Return the (x, y) coordinate for the center point of the cell that contains the specified text.  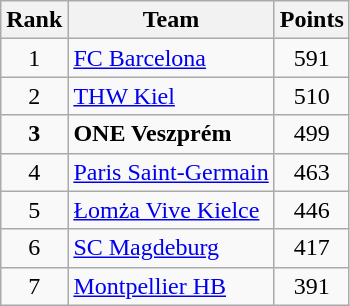
2 (34, 96)
4 (34, 172)
Paris Saint-Germain (171, 172)
Points (312, 20)
3 (34, 134)
Montpellier HB (171, 286)
Team (171, 20)
Łomża Vive Kielce (171, 210)
5 (34, 210)
THW Kiel (171, 96)
591 (312, 58)
499 (312, 134)
391 (312, 286)
446 (312, 210)
ONE Veszprém (171, 134)
SC Magdeburg (171, 248)
463 (312, 172)
417 (312, 248)
7 (34, 286)
1 (34, 58)
FC Barcelona (171, 58)
6 (34, 248)
Rank (34, 20)
510 (312, 96)
